Detect which cell encompasses the target text, then output its (X, Y) center coordinate. 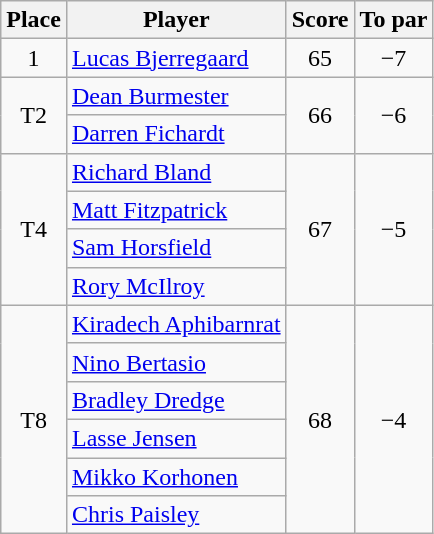
65 (320, 58)
Bradley Dredge (176, 400)
68 (320, 419)
Mikko Korhonen (176, 477)
−6 (394, 115)
To par (394, 20)
66 (320, 115)
Lucas Bjerregaard (176, 58)
T4 (34, 229)
Player (176, 20)
Score (320, 20)
1 (34, 58)
Nino Bertasio (176, 362)
T2 (34, 115)
Dean Burmester (176, 96)
−4 (394, 419)
Chris Paisley (176, 515)
Rory McIlroy (176, 286)
Sam Horsfield (176, 248)
Place (34, 20)
Darren Fichardt (176, 134)
T8 (34, 419)
Kiradech Aphibarnrat (176, 324)
Matt Fitzpatrick (176, 210)
−7 (394, 58)
−5 (394, 229)
67 (320, 229)
Lasse Jensen (176, 438)
Richard Bland (176, 172)
